Extract the [X, Y] coordinate from the center of the cell holding the provided text.  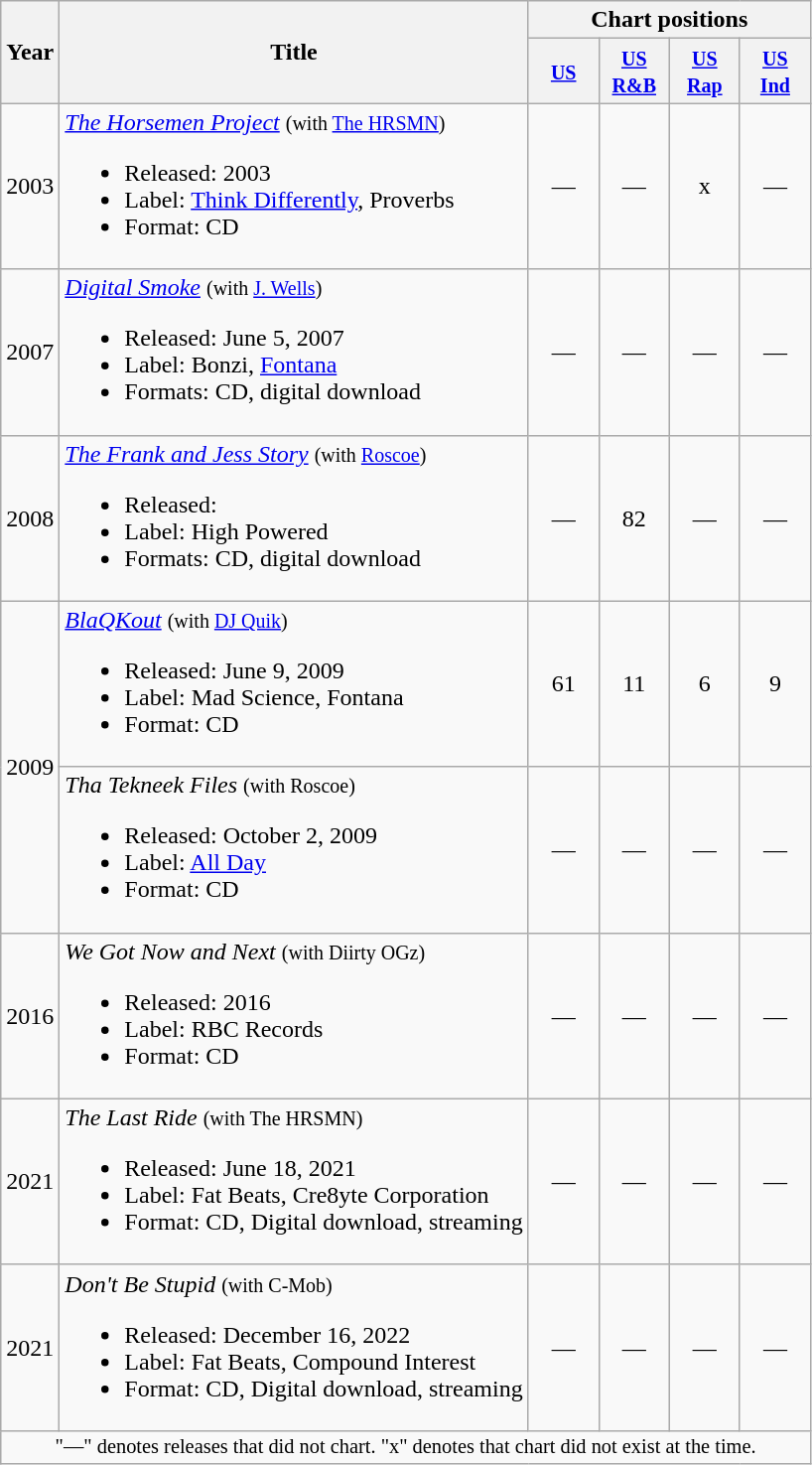
9 [774, 683]
US [564, 72]
Tha Tekneek Files (with Roscoe)Released: October 2, 2009Label: All DayFormat: CD [294, 850]
82 [633, 518]
"—" denotes releases that did not chart. "x" denotes that chart did not exist at the time. [406, 1447]
x [705, 187]
Title [294, 52]
We Got Now and Next (with Diirty OGz)Released: 2016Label: RBC RecordsFormat: CD [294, 1015]
The Frank and Jess Story (with Roscoe)Released:Label: High PoweredFormats: CD, digital download [294, 518]
2007 [30, 352]
US Ind [774, 72]
2009 [30, 767]
Digital Smoke (with J. Wells)Released: June 5, 2007Label: Bonzi, FontanaFormats: CD, digital download [294, 352]
The Horsemen Project (with The HRSMN)Released: 2003Label: Think Differently, ProverbsFormat: CD [294, 187]
11 [633, 683]
2016 [30, 1015]
US R&B [633, 72]
6 [705, 683]
2003 [30, 187]
Chart positions [669, 20]
Don't Be Stupid (with C-Mob)Released: December 16, 2022Label: Fat Beats, Compound InterestFormat: CD, Digital download, streaming [294, 1347]
US Rap [705, 72]
Year [30, 52]
61 [564, 683]
BlaQKout (with DJ Quik)Released: June 9, 2009Label: Mad Science, FontanaFormat: CD [294, 683]
The Last Ride (with The HRSMN)Released: June 18, 2021Label: Fat Beats, Cre8yte CorporationFormat: CD, Digital download, streaming [294, 1182]
2008 [30, 518]
